Output the [X, Y] coordinate of the center of the cell containing the given text.  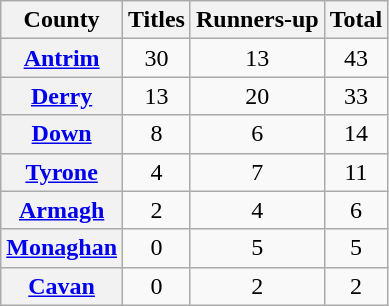
Tyrone [62, 172]
11 [356, 172]
Antrim [62, 58]
Total [356, 20]
30 [157, 58]
Monaghan [62, 248]
33 [356, 96]
Cavan [62, 286]
7 [257, 172]
8 [157, 134]
County [62, 20]
Derry [62, 96]
14 [356, 134]
Titles [157, 20]
Down [62, 134]
20 [257, 96]
Armagh [62, 210]
Runners-up [257, 20]
43 [356, 58]
